Detect which cell encompasses the target text, then output its [X, Y] center coordinate. 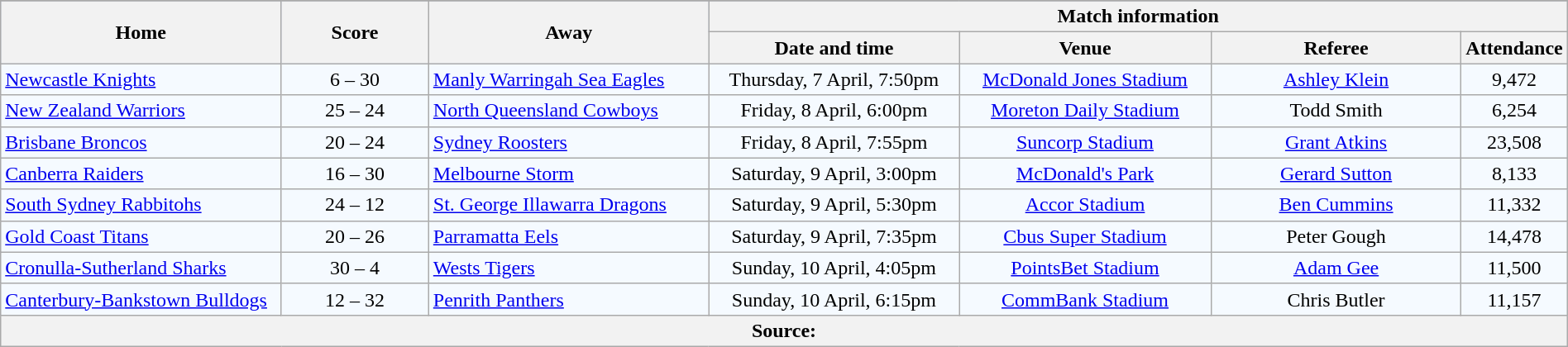
Friday, 8 April, 6:00pm [834, 111]
11,157 [1514, 299]
8,133 [1514, 173]
Chris Butler [1336, 299]
Grant Atkins [1336, 142]
25 – 24 [356, 111]
11,500 [1514, 268]
24 – 12 [356, 205]
20 – 26 [356, 236]
23,508 [1514, 142]
Thursday, 7 April, 7:50pm [834, 79]
Moreton Daily Stadium [1085, 111]
11,332 [1514, 205]
New Zealand Warriors [141, 111]
6,254 [1514, 111]
Parramatta Eels [569, 236]
Penrith Panthers [569, 299]
30 – 4 [356, 268]
Source: [784, 330]
CommBank Stadium [1085, 299]
6 – 30 [356, 79]
McDonald Jones Stadium [1085, 79]
Cbus Super Stadium [1085, 236]
McDonald's Park [1085, 173]
PointsBet Stadium [1085, 268]
Date and time [834, 48]
Away [569, 32]
Sunday, 10 April, 6:15pm [834, 299]
Manly Warringah Sea Eagles [569, 79]
Sunday, 10 April, 4:05pm [834, 268]
Match information [1138, 17]
Score [356, 32]
Wests Tigers [569, 268]
Canterbury-Bankstown Bulldogs [141, 299]
Ashley Klein [1336, 79]
Gerard Sutton [1336, 173]
Friday, 8 April, 7:55pm [834, 142]
Melbourne Storm [569, 173]
12 – 32 [356, 299]
14,478 [1514, 236]
9,472 [1514, 79]
Brisbane Broncos [141, 142]
20 – 24 [356, 142]
Saturday, 9 April, 3:00pm [834, 173]
Suncorp Stadium [1085, 142]
Venue [1085, 48]
Newcastle Knights [141, 79]
Saturday, 9 April, 5:30pm [834, 205]
North Queensland Cowboys [569, 111]
16 – 30 [356, 173]
Saturday, 9 April, 7:35pm [834, 236]
Referee [1336, 48]
Attendance [1514, 48]
Cronulla-Sutherland Sharks [141, 268]
Peter Gough [1336, 236]
Home [141, 32]
Todd Smith [1336, 111]
St. George Illawarra Dragons [569, 205]
Adam Gee [1336, 268]
Gold Coast Titans [141, 236]
Canberra Raiders [141, 173]
South Sydney Rabbitohs [141, 205]
Ben Cummins [1336, 205]
Accor Stadium [1085, 205]
Sydney Roosters [569, 142]
